Scan for the cell matching the given text and deliver its [X, Y] coordinate at center. 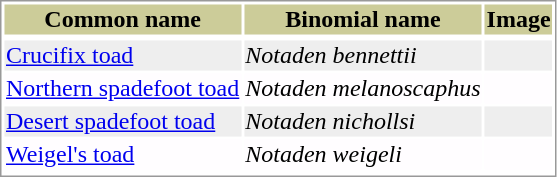
Desert spadefoot toad [122, 121]
Notaden weigeli [363, 155]
Notaden nichollsi [363, 121]
Image [518, 19]
Weigel's toad [122, 155]
Notaden melanoscaphus [363, 89]
Crucifix toad [122, 55]
Common name [122, 19]
Binomial name [363, 19]
Notaden bennettii [363, 55]
Northern spadefoot toad [122, 89]
